Identify which cell holds the provided text, then report its (x, y) central coordinate. 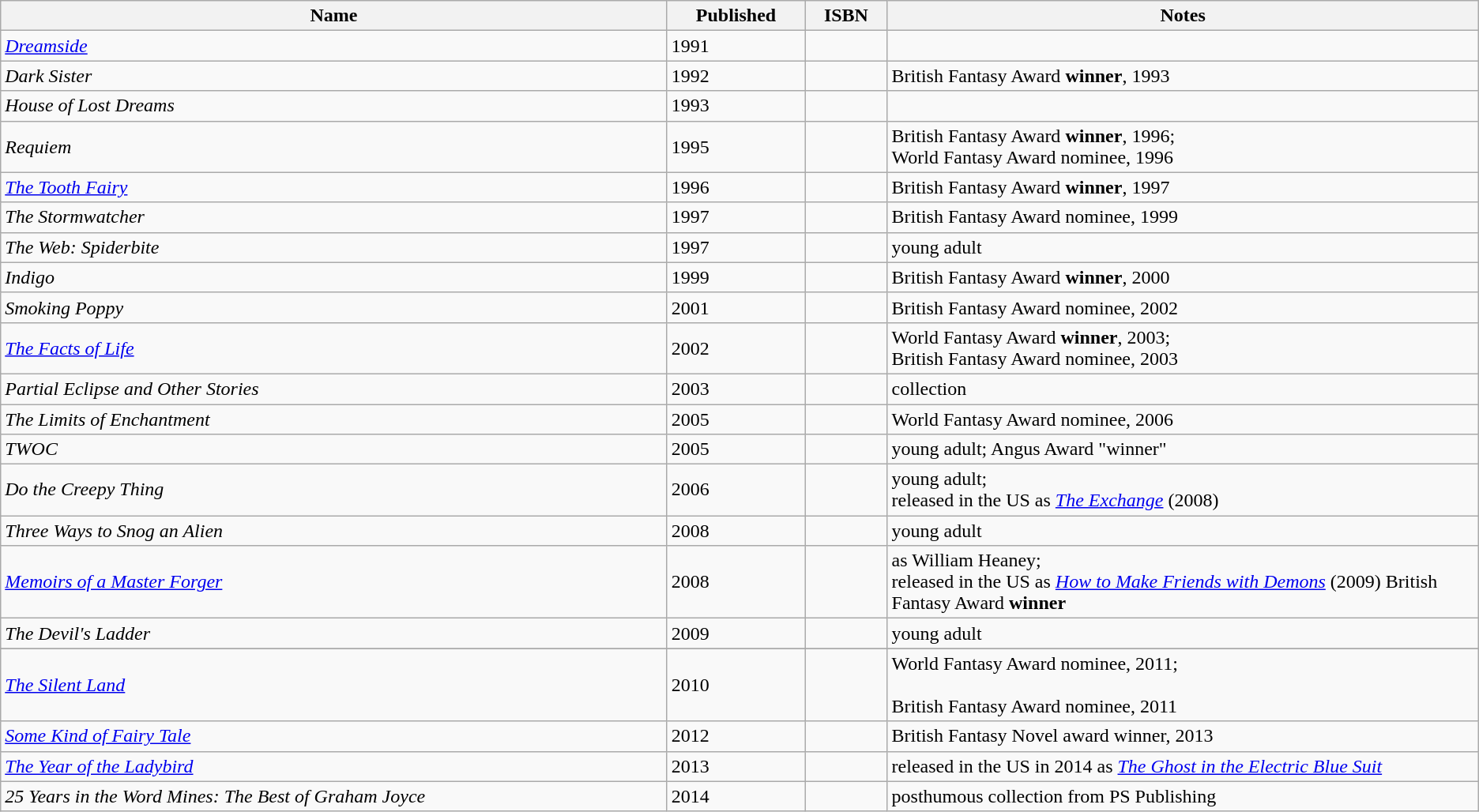
World Fantasy Award nominee, 2006 (1183, 419)
1991 (736, 46)
collection (1183, 389)
Three Ways to Snog an Alien (333, 531)
2012 (736, 736)
Memoirs of a Master Forger (333, 582)
ISBN (846, 16)
2009 (736, 633)
The Stormwatcher (333, 217)
1992 (736, 76)
Dark Sister (333, 76)
British Fantasy Award winner, 1993 (1183, 76)
The Tooth Fairy (333, 187)
2010 (736, 685)
British Fantasy Award nominee, 2002 (1183, 307)
2014 (736, 796)
released in the US in 2014 as The Ghost in the Electric Blue Suit (1183, 766)
The Web: Spiderbite (333, 247)
World Fantasy Award nominee, 2011;British Fantasy Award nominee, 2011 (1183, 685)
The Year of the Ladybird (333, 766)
as William Heaney;released in the US as How to Make Friends with Demons (2009) British Fantasy Award winner (1183, 582)
The Silent Land (333, 685)
Indigo (333, 277)
World Fantasy Award winner, 2003;British Fantasy Award nominee, 2003 (1183, 348)
young adult; Angus Award "winner" (1183, 449)
1999 (736, 277)
Some Kind of Fairy Tale (333, 736)
25 Years in the Word Mines: The Best of Graham Joyce (333, 796)
British Fantasy Award winner, 2000 (1183, 277)
The Devil's Ladder (333, 633)
2001 (736, 307)
2003 (736, 389)
British Fantasy Award nominee, 1999 (1183, 217)
British Fantasy Novel award winner, 2013 (1183, 736)
posthumous collection from PS Publishing (1183, 796)
Notes (1183, 16)
TWOC (333, 449)
British Fantasy Award winner, 1996;World Fantasy Award nominee, 1996 (1183, 147)
1995 (736, 147)
Do the Creepy Thing (333, 490)
Partial Eclipse and Other Stories (333, 389)
young adult; released in the US as The Exchange (2008) (1183, 490)
Smoking Poppy (333, 307)
Requiem (333, 147)
Dreamside (333, 46)
British Fantasy Award winner, 1997 (1183, 187)
2006 (736, 490)
The Limits of Enchantment (333, 419)
2013 (736, 766)
1993 (736, 106)
House of Lost Dreams (333, 106)
Name (333, 16)
The Facts of Life (333, 348)
2002 (736, 348)
1996 (736, 187)
Published (736, 16)
